Find where the given text appears and provide that cell's center as [X, Y] coordinate. 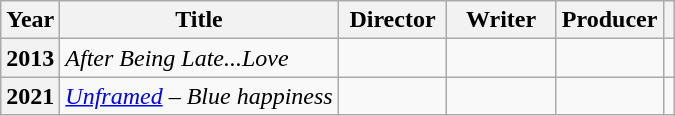
Year [30, 20]
2021 [30, 96]
Unframed – Blue happiness [199, 96]
After Being Late...Love [199, 58]
Writer [502, 20]
Producer [610, 20]
Director [392, 20]
Title [199, 20]
2013 [30, 58]
